Scan for the cell matching the given text and deliver its (x, y) coordinate at center. 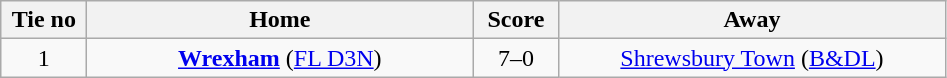
Home (280, 20)
Shrewsbury Town (B&DL) (752, 58)
Away (752, 20)
7–0 (516, 58)
Wrexham (FL D3N) (280, 58)
Score (516, 20)
1 (44, 58)
Tie no (44, 20)
